Find where the given text appears and provide that cell's center as (X, Y) coordinate. 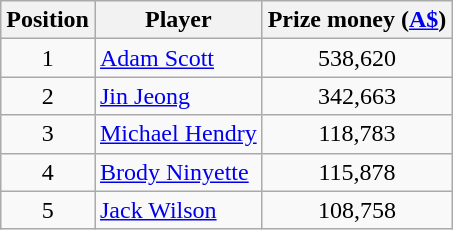
3 (48, 134)
4 (48, 172)
342,663 (357, 96)
Brody Ninyette (178, 172)
Prize money (A$) (357, 20)
5 (48, 210)
1 (48, 58)
Player (178, 20)
Adam Scott (178, 58)
118,783 (357, 134)
Jin Jeong (178, 96)
Jack Wilson (178, 210)
2 (48, 96)
108,758 (357, 210)
538,620 (357, 58)
Michael Hendry (178, 134)
115,878 (357, 172)
Position (48, 20)
